Provide the (x, y) coordinate of the cell's center where the given text is located.  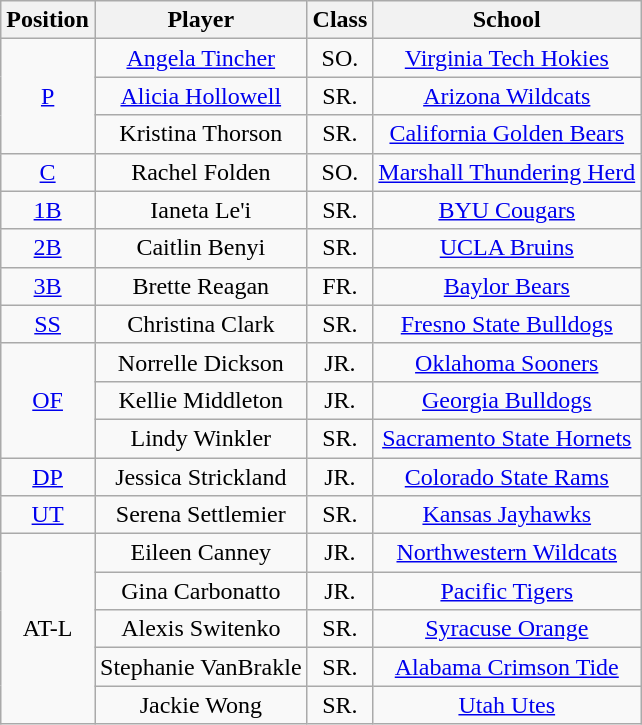
3B (48, 286)
Jessica Strickland (200, 477)
Christina Clark (200, 324)
Gina Carbonatto (200, 591)
Kellie Middleton (200, 400)
UT (48, 515)
Class (340, 20)
1B (48, 210)
Marshall Thundering Herd (507, 172)
UCLA Bruins (507, 248)
Alexis Switenko (200, 629)
DP (48, 477)
2B (48, 248)
Norrelle Dickson (200, 362)
Colorado State Rams (507, 477)
Ianeta Le'i (200, 210)
Kansas Jayhawks (507, 515)
FR. (340, 286)
AT-L (48, 629)
SS (48, 324)
OF (48, 400)
Baylor Bears (507, 286)
Virginia Tech Hokies (507, 58)
Angela Tincher (200, 58)
Northwestern Wildcats (507, 553)
Lindy Winkler (200, 438)
Stephanie VanBrakle (200, 667)
Player (200, 20)
Syracuse Orange (507, 629)
Eileen Canney (200, 553)
Oklahoma Sooners (507, 362)
Jackie Wong (200, 705)
Serena Settlemier (200, 515)
Fresno State Bulldogs (507, 324)
BYU Cougars (507, 210)
Caitlin Benyi (200, 248)
Alabama Crimson Tide (507, 667)
C (48, 172)
Kristina Thorson (200, 134)
Utah Utes (507, 705)
Arizona Wildcats (507, 96)
Rachel Folden (200, 172)
California Golden Bears (507, 134)
Alicia Hollowell (200, 96)
Position (48, 20)
School (507, 20)
Pacific Tigers (507, 591)
Georgia Bulldogs (507, 400)
P (48, 96)
Brette Reagan (200, 286)
Sacramento State Hornets (507, 438)
